Capture the cell that displays the provided text and extract its [X, Y] central coordinate. 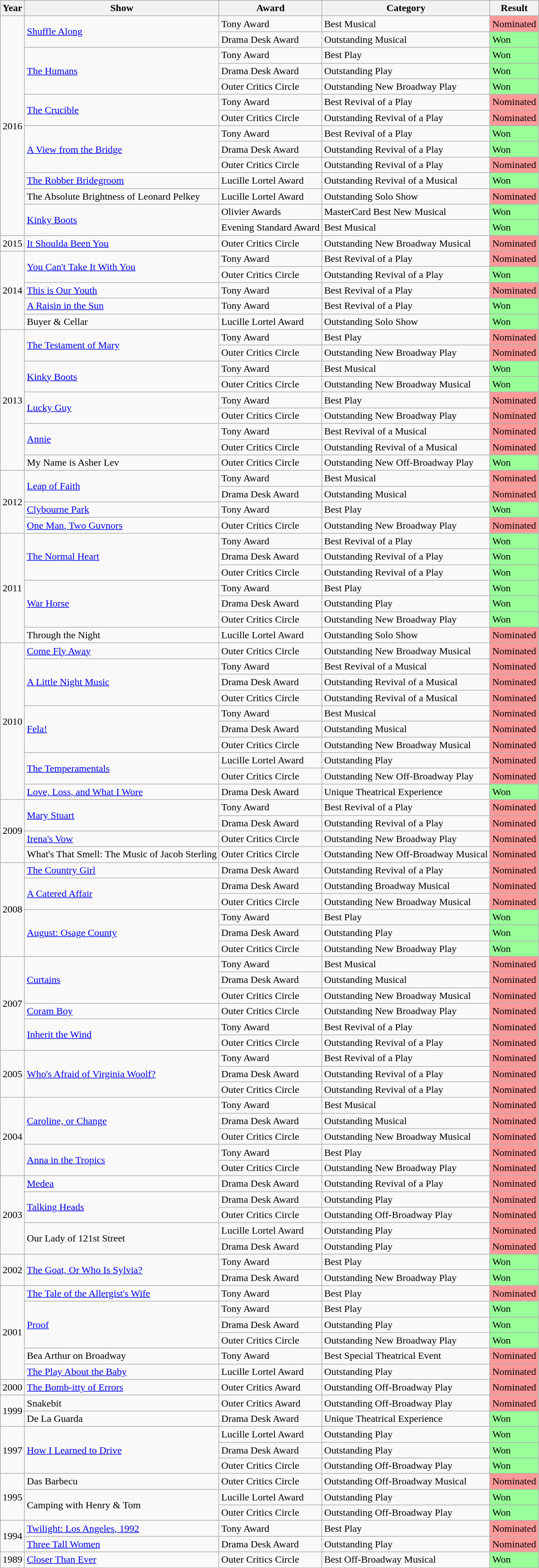
It Shoulda Been You [122, 243]
The Humans [122, 71]
Anna in the Tropics [122, 1160]
Three Tall Women [122, 1544]
Show [122, 8]
Proof [122, 1325]
The Testament of Mary [122, 345]
2004 [12, 1136]
The Crucible [122, 110]
2000 [12, 1387]
Love, Loss, and What I Wore [122, 792]
2012 [12, 502]
The Absolute Brightness of Leonard Pelkey [122, 196]
1997 [12, 1450]
2005 [12, 1074]
De La Guarda [122, 1419]
Olivier Awards [270, 212]
MasterCard Best New Musical [406, 212]
Result [514, 8]
Snakebit [122, 1403]
Twilight: Los Angeles, 1992 [122, 1528]
2013 [12, 400]
This is Our Youth [122, 290]
The Normal Heart [122, 557]
Buyer & Cellar [122, 322]
2010 [12, 721]
Talking Heads [122, 1207]
What's That Smell: The Music of Jacob Sterling [122, 854]
Irena's Vow [122, 839]
Inherit the Wind [122, 1035]
Closer Than Ever [122, 1560]
You Can't Take It With You [122, 267]
Mary Stuart [122, 815]
Year [12, 8]
Coram Boy [122, 1011]
Medea [122, 1183]
Bea Arthur on Broadway [122, 1356]
Annie [122, 439]
Who's Afraid of Virginia Woolf? [122, 1074]
Outstanding Broadway Musical [406, 886]
Das Barbecu [122, 1482]
Award [270, 8]
Our Lady of 121st Street [122, 1239]
The Bomb-itty of Errors [122, 1387]
Caroline, or Change [122, 1121]
The Temperamentals [122, 768]
2003 [12, 1215]
My Name is Asher Lev [122, 463]
2016 [12, 126]
War Horse [122, 604]
The Goat, Or Who Is Sylvia? [122, 1270]
The Tale of the Allergist's Wife [122, 1293]
2002 [12, 1270]
Best Off-Broadway Musical [406, 1560]
The Robber Bridegroom [122, 180]
August: Osage County [122, 933]
Leap of Faith [122, 486]
One Man, Two Guvnors [122, 525]
Through the Night [122, 635]
Evening Standard Award [270, 228]
2011 [12, 588]
2001 [12, 1332]
Best Special Theatrical Event [406, 1356]
The Country Girl [122, 870]
1999 [12, 1411]
A Catered Affair [122, 894]
2014 [12, 290]
A Little Night Music [122, 682]
2015 [12, 243]
Curtains [122, 980]
Fela! [122, 729]
A Raisin in the Sun [122, 306]
Camping with Henry & Tom [122, 1505]
1995 [12, 1497]
Come Fly Away [122, 651]
Lucky Guy [122, 408]
Clybourne Park [122, 510]
Outstanding Off-Broadway Musical [406, 1482]
Category [406, 8]
A View from the Bridge [122, 149]
1994 [12, 1536]
2007 [12, 1003]
2008 [12, 909]
2009 [12, 831]
Shuffle Along [122, 32]
1989 [12, 1560]
Outstanding New Off-Broadway Musical [406, 854]
The Play About the Baby [122, 1372]
How I Learned to Drive [122, 1450]
